Capture the cell that displays the provided text and extract its (x, y) central coordinate. 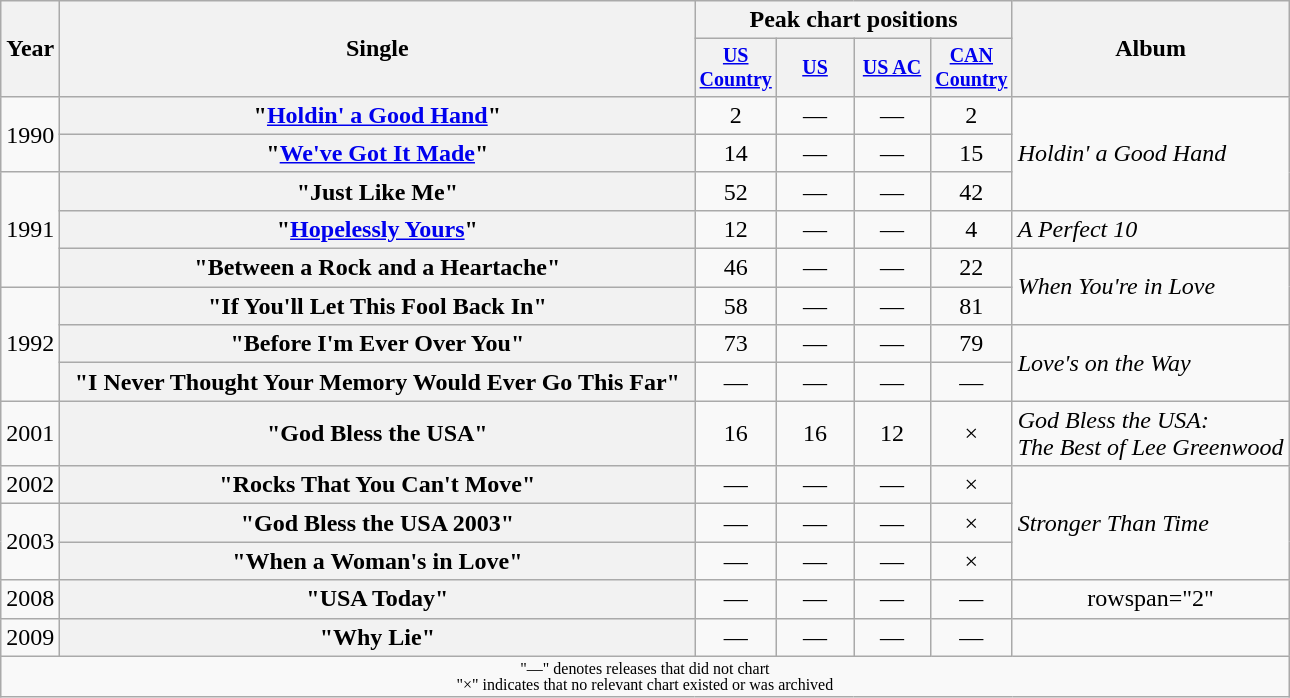
14 (736, 153)
1991 (30, 229)
2001 (30, 434)
"I Never Thought Your Memory Would Ever Go This Far" (378, 382)
"Why Lie" (378, 637)
"Just Like Me" (378, 191)
2009 (30, 637)
Album (1150, 49)
46 (736, 268)
CAN Country (971, 68)
1990 (30, 134)
58 (736, 306)
"Before I'm Ever Over You" (378, 344)
Holdin' a Good Hand (1150, 153)
Single (378, 49)
"If You'll Let This Fool Back In" (378, 306)
US Country (736, 68)
Year (30, 49)
2003 (30, 542)
US (816, 68)
81 (971, 306)
God Bless the USA:The Best of Lee Greenwood (1150, 434)
22 (971, 268)
79 (971, 344)
When You're in Love (1150, 287)
A Perfect 10 (1150, 229)
rowspan="2" (1150, 599)
15 (971, 153)
"We've Got It Made" (378, 153)
1992 (30, 344)
73 (736, 344)
Peak chart positions (854, 20)
Love's on the Way (1150, 363)
42 (971, 191)
US AC (892, 68)
"Rocks That You Can't Move" (378, 485)
"USA Today" (378, 599)
2008 (30, 599)
4 (971, 229)
"Between a Rock and a Heartache" (378, 268)
"Hopelessly Yours" (378, 229)
52 (736, 191)
2002 (30, 485)
"God Bless the USA 2003" (378, 523)
"—" denotes releases that did not chart"×" indicates that no relevant chart existed or was archived (645, 676)
"God Bless the USA" (378, 434)
"When a Woman's in Love" (378, 561)
Stronger Than Time (1150, 523)
"Holdin' a Good Hand" (378, 115)
